Locate the cell with the specified text and output its (x, y) center coordinate. 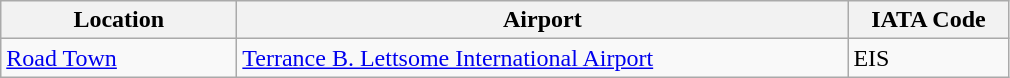
EIS (928, 58)
Location (119, 20)
IATA Code (928, 20)
Airport (542, 20)
Road Town (119, 58)
Terrance B. Lettsome International Airport (542, 58)
